Return (x, y) of the center of cell containing provided text 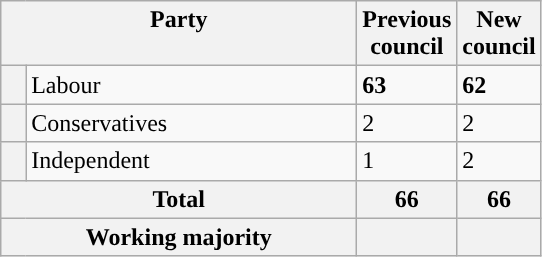
62 (499, 85)
Total (179, 199)
New council (499, 34)
Party (179, 34)
Independent (192, 161)
Labour (192, 85)
Previous council (407, 34)
63 (407, 85)
Working majority (179, 237)
Conservatives (192, 123)
1 (407, 161)
